Output the (X, Y) coordinate of the center of the cell containing the given text.  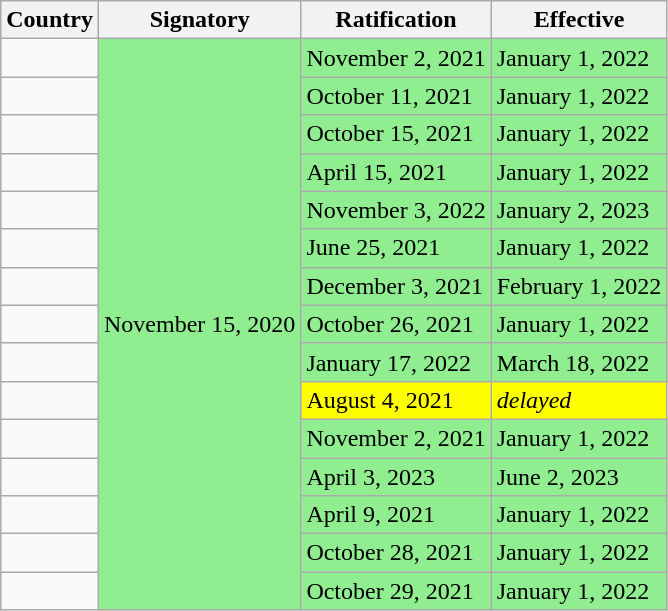
November 3, 2022 (396, 210)
October 26, 2021 (396, 324)
Effective (579, 20)
January 2, 2023 (579, 210)
June 2, 2023 (579, 477)
Ratification (396, 20)
April 3, 2023 (396, 477)
February 1, 2022 (579, 286)
August 4, 2021 (396, 400)
October 29, 2021 (396, 591)
November 15, 2020 (199, 324)
October 28, 2021 (396, 553)
April 15, 2021 (396, 172)
October 11, 2021 (396, 96)
April 9, 2021 (396, 515)
Country (50, 20)
December 3, 2021 (396, 286)
Signatory (199, 20)
March 18, 2022 (579, 362)
June 25, 2021 (396, 248)
January 17, 2022 (396, 362)
delayed (579, 400)
October 15, 2021 (396, 134)
